Capture the cell that displays the provided text and extract its [x, y] central coordinate. 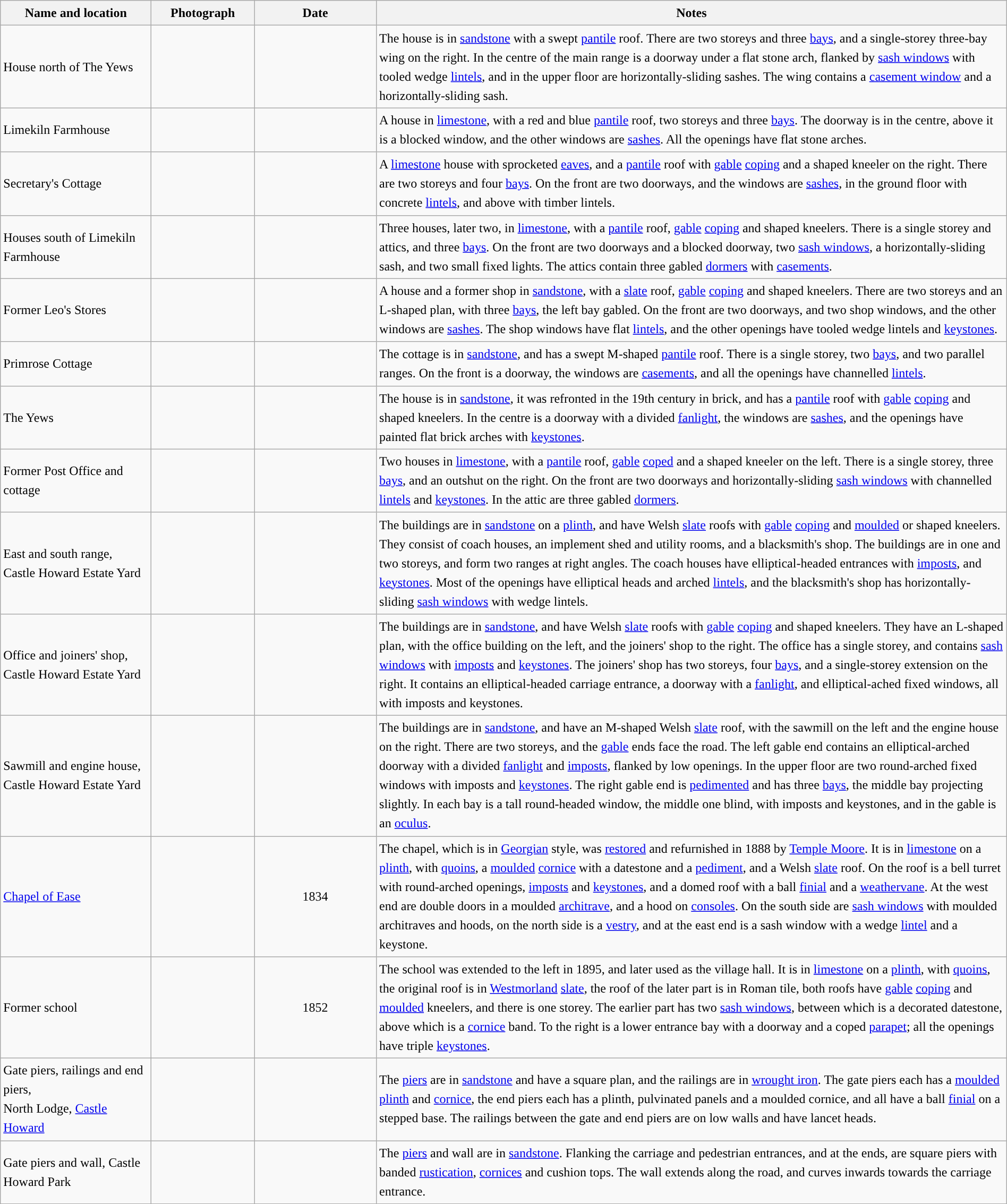
East and south range,Castle Howard Estate Yard [76, 563]
Name and location [76, 13]
Former school [76, 1007]
Primrose Cottage [76, 363]
The Yews [76, 418]
Sawmill and engine house,Castle Howard Estate Yard [76, 776]
Photograph [203, 13]
Notes [692, 13]
Limekiln Farmhouse [76, 130]
Former Post Office and cottage [76, 480]
Former Leo's Stores [76, 310]
Date [315, 13]
Gate piers and wall, Castle Howard Park [76, 1172]
Office and joiners' shop,Castle Howard Estate Yard [76, 664]
Chapel of Ease [76, 897]
1852 [315, 1007]
Secretary's Cottage [76, 184]
House north of The Yews [76, 67]
Houses south of Limekiln Farmhouse [76, 247]
1834 [315, 897]
Gate piers, railings and end piers,North Lodge, Castle Howard [76, 1100]
